Scan for the cell matching the given text and deliver its [X, Y] coordinate at center. 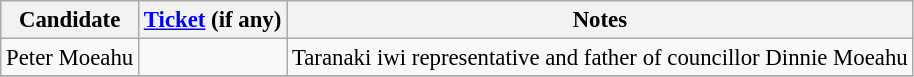
Notes [600, 20]
Taranaki iwi representative and father of councillor Dinnie Moeahu [600, 58]
Ticket (if any) [213, 20]
Candidate [70, 20]
Peter Moeahu [70, 58]
